Identify which cell holds the provided text, then report its [x, y] central coordinate. 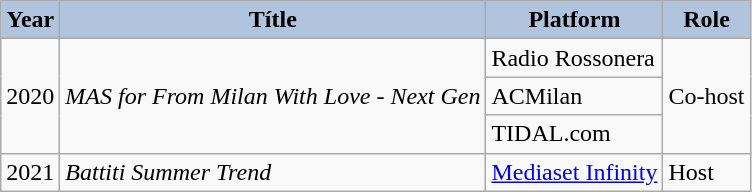
ACMilan [574, 96]
Role [706, 20]
Co-host [706, 96]
Títle [273, 20]
MAS for From Milan With Love - Next Gen [273, 96]
2020 [30, 96]
2021 [30, 172]
Radio Rossonera [574, 58]
Battiti Summer Trend [273, 172]
Year [30, 20]
Host [706, 172]
Mediaset Infinity [574, 172]
Platform [574, 20]
TIDAL.com [574, 134]
